Determine the (X, Y) coordinate at the center of the cell enclosing the given text.  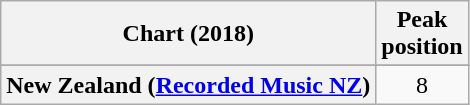
New Zealand (Recorded Music NZ) (188, 85)
Peak position (422, 34)
8 (422, 85)
Chart (2018) (188, 34)
